Search for the cell housing the specified text and yield its (x, y) center coordinate. 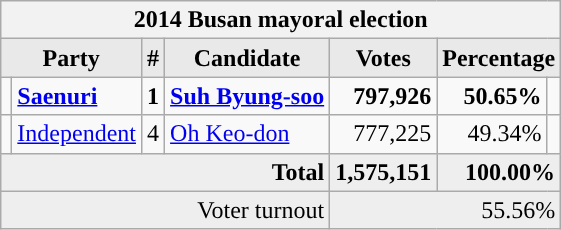
4 (152, 134)
Candidate (248, 58)
Percentage (499, 58)
55.56% (446, 210)
Suh Byung-soo (248, 96)
777,225 (384, 134)
49.34% (492, 134)
1 (152, 96)
Total (166, 172)
Party (72, 58)
2014 Busan mayoral election (281, 20)
Oh Keo-don (248, 134)
1,575,151 (384, 172)
Saenuri (77, 96)
797,926 (384, 96)
Independent (77, 134)
50.65% (492, 96)
# (152, 58)
Votes (384, 58)
Voter turnout (166, 210)
100.00% (499, 172)
